Find where the given text appears and provide that cell's center as (x, y) coordinate. 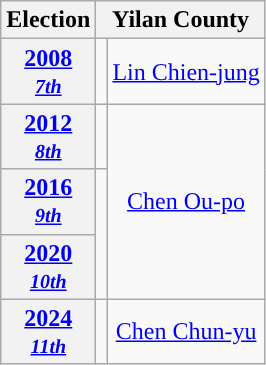
20169th (48, 202)
202411th (48, 332)
20087th (48, 72)
Election (48, 20)
Chen Chun-yu (186, 332)
Lin Chien-jung (186, 72)
202010th (48, 266)
Chen Ou-po (186, 202)
Yilan County (180, 20)
20128th (48, 136)
